Provide the [x, y] coordinate of the cell's center where the given text is located.  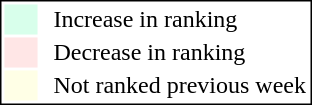
Decrease in ranking [180, 53]
Not ranked previous week [180, 85]
Increase in ranking [180, 19]
